Capture the cell that displays the provided text and extract its [X, Y] central coordinate. 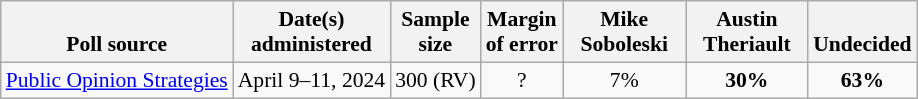
April 9–11, 2024 [312, 80]
MikeSoboleski [624, 32]
Public Opinion Strategies [117, 80]
300 (RV) [436, 80]
Undecided [862, 32]
30% [748, 80]
Date(s)administered [312, 32]
Samplesize [436, 32]
Marginof error [522, 32]
? [522, 80]
63% [862, 80]
7% [624, 80]
Poll source [117, 32]
AustinTheriault [748, 32]
